Find where the given text appears and provide that cell's center as [x, y] coordinate. 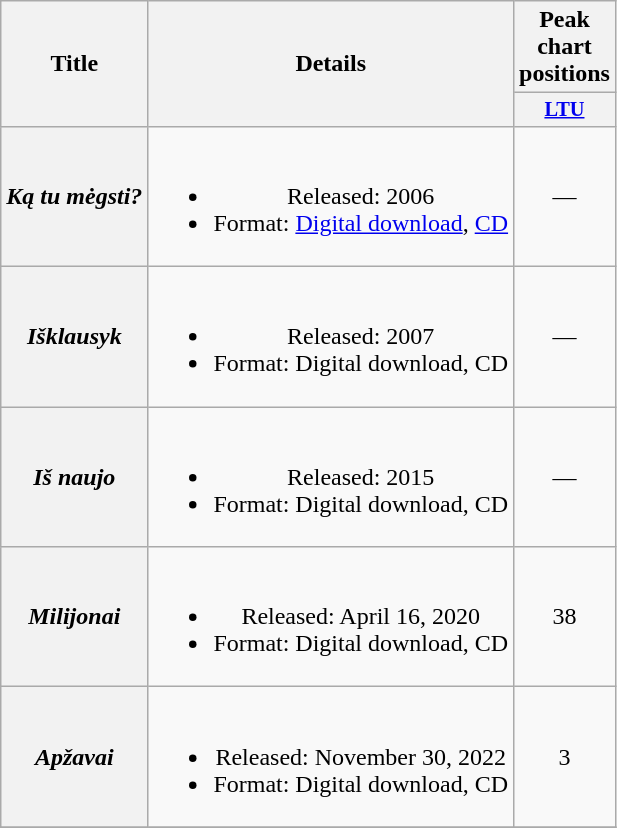
Title [74, 64]
Apžavai [74, 757]
Ką tu mėgsti? [74, 196]
Iš naujo [74, 477]
Milijonai [74, 617]
Išklausyk [74, 337]
Released: November 30, 2022Format: Digital download, CD [331, 757]
3 [565, 757]
Released: April 16, 2020Format: Digital download, CD [331, 617]
LTU [565, 110]
Released: 2006Format: Digital download, CD [331, 196]
Peak chart positions [565, 47]
Released: 2015Format: Digital download, CD [331, 477]
38 [565, 617]
Released: 2007Format: Digital download, CD [331, 337]
Details [331, 64]
